For the text-containing cell, return its midpoint in [X, Y] coordinate format. 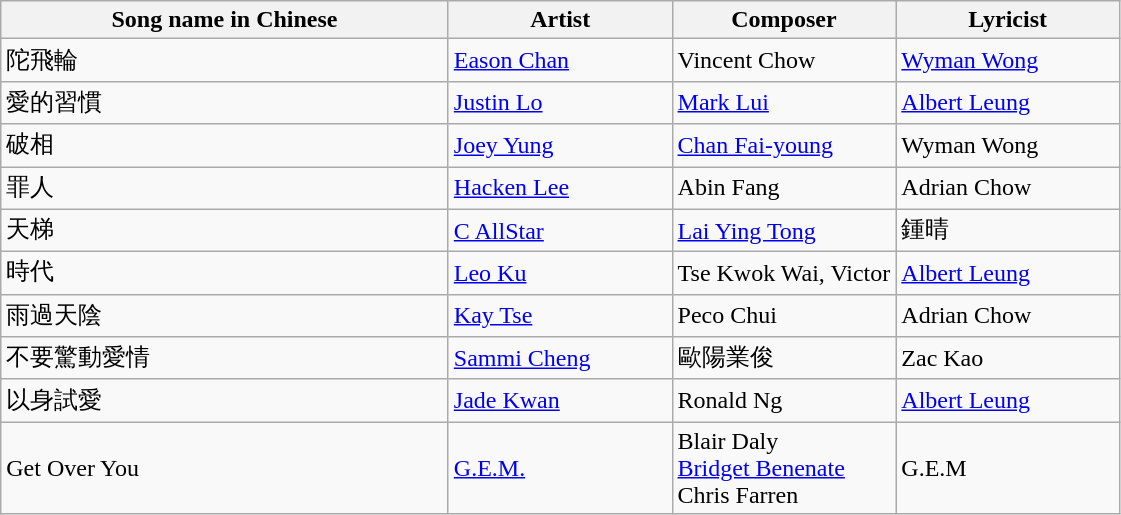
Lai Ying Tong [784, 230]
鍾晴 [1008, 230]
Tse Kwok Wai, Victor [784, 274]
Zac Kao [1008, 358]
Sammi Cheng [560, 358]
破相 [225, 146]
雨過天陰 [225, 316]
陀飛輪 [225, 60]
不要驚動愛情 [225, 358]
Kay Tse [560, 316]
罪人 [225, 188]
Artist [560, 20]
G.E.M [1008, 468]
Leo Ku [560, 274]
Get Over You [225, 468]
G.E.M. [560, 468]
Mark Lui [784, 102]
歐陽業俊 [784, 358]
Vincent Chow [784, 60]
Abin Fang [784, 188]
以身試愛 [225, 400]
時代 [225, 274]
C AllStar [560, 230]
Eason Chan [560, 60]
Peco Chui [784, 316]
愛的習慣 [225, 102]
Blair DalyBridget BenenateChris Farren [784, 468]
Lyricist [1008, 20]
天梯 [225, 230]
Hacken Lee [560, 188]
Chan Fai-young [784, 146]
Song name in Chinese [225, 20]
Justin Lo [560, 102]
Ronald Ng [784, 400]
Composer [784, 20]
Jade Kwan [560, 400]
Joey Yung [560, 146]
